Pinpoint the cell where the given text exists, returning its (x, y) midpoint coordinate. 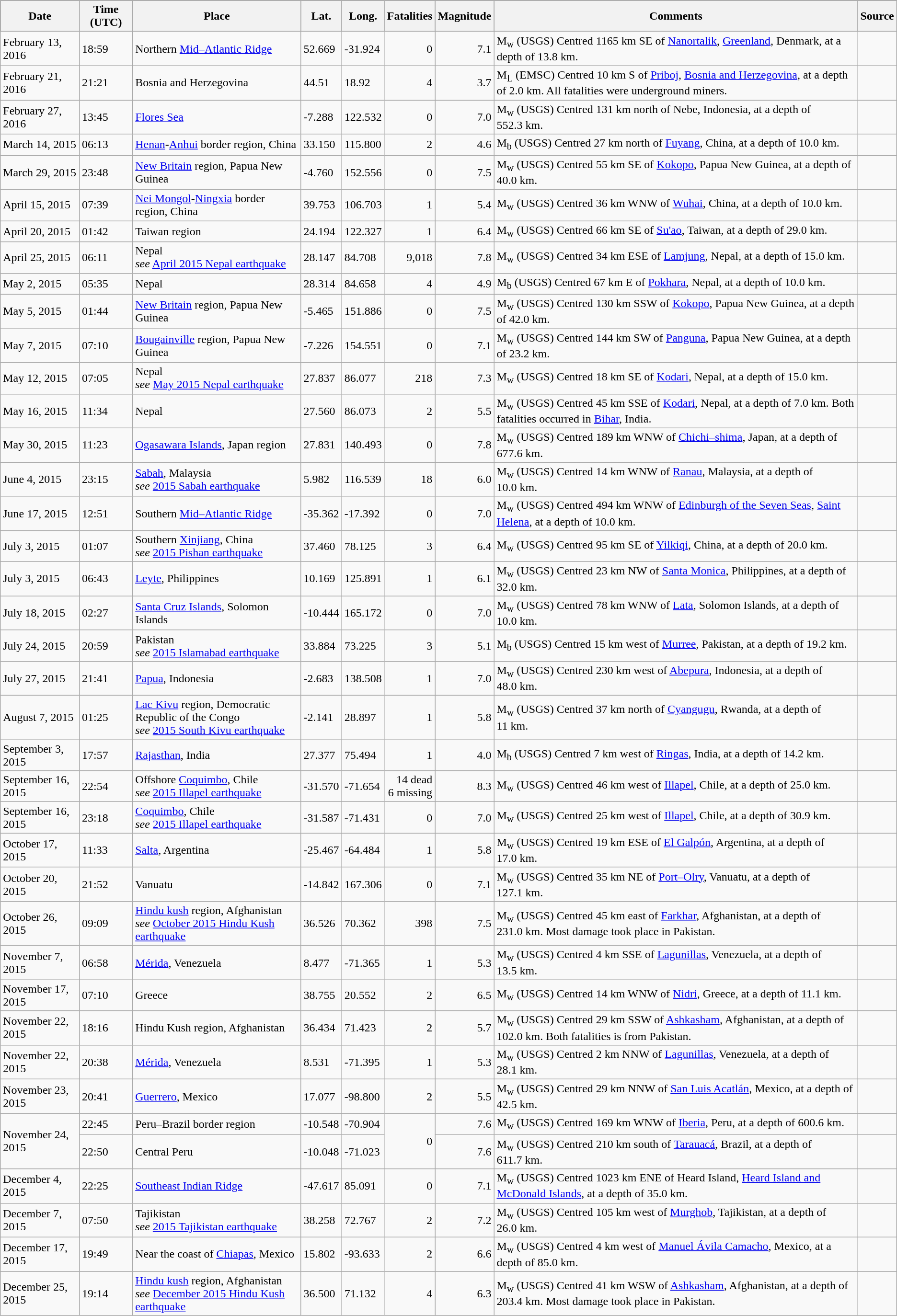
-71.431 (363, 817)
5.7 (465, 1028)
07:05 (106, 378)
Mw (USGS) Centred 29 km SSW of Ashkasham, Afghanistan, at a depth of 102.0 km. Both fatalities is from Pakistan. (676, 1028)
October 20, 2015 (40, 884)
Date (40, 16)
18 (410, 479)
May 7, 2015 (40, 346)
5.1 (465, 646)
6.6 (465, 1254)
115.800 (363, 145)
Pakistan see 2015 Islamabad earthquake (217, 646)
October 26, 2015 (40, 924)
-25.467 (321, 850)
14 dead 6 missing (410, 787)
-98.800 (363, 1096)
151.886 (363, 311)
27.831 (321, 445)
20:41 (106, 1096)
36.434 (321, 1028)
Nepal see April 2015 Nepal earthquake (217, 258)
106.703 (363, 205)
-10.048 (321, 1152)
38.258 (321, 1220)
09:09 (106, 924)
18:59 (106, 49)
116.539 (363, 479)
8.3 (465, 787)
December 4, 2015 (40, 1186)
September 3, 2015 (40, 755)
May 5, 2015 (40, 311)
33.884 (321, 646)
6.0 (465, 479)
Nepal see May 2015 Nepal earthquake (217, 378)
Mb (USGS) Centred 27 km north of Fuyang, China, at a depth of 10.0 km. (676, 145)
Mb (USGS) Centred 7 km west of Ringas, India, at a depth of 14.2 km. (676, 755)
Southeast Indian Ridge (217, 1186)
19:49 (106, 1254)
33.150 (321, 145)
November 17, 2015 (40, 996)
7.3 (465, 378)
11:23 (106, 445)
78.125 (363, 546)
27.377 (321, 755)
Bosnia and Herzegovina (217, 82)
Tajikistan see 2015 Tajikistan earthquake (217, 1220)
-64.484 (363, 850)
December 7, 2015 (40, 1220)
Comments (676, 16)
71.132 (363, 1293)
71.423 (363, 1028)
154.551 (363, 346)
Mw (USGS) Centred 4 km SSE of Lagunillas, Venezuela, at a depth of 13.5 km. (676, 963)
Mw (USGS) Centred 189 km WNW of Chichi–shima, Japan, at a depth of 677.6 km. (676, 445)
Mw (USGS) Centred 45 km east of Farkhar, Afghanistan, at a depth of 231.0 km. Most damage took place in Pakistan. (676, 924)
Mw (USGS) Centred 2 km NNW of Lagunillas, Venezuela, at a depth of 28.1 km. (676, 1062)
152.556 (363, 172)
Lat. (321, 16)
Mw (USGS) Centred 36 km WNW of Wuhai, China, at a depth of 10.0 km. (676, 205)
6.1 (465, 579)
4.0 (465, 755)
Mw (USGS) Centred 34 km ESE of Lamjung, Nepal, at a depth of 15.0 km. (676, 258)
-70.904 (363, 1124)
70.362 (363, 924)
April 20, 2015 (40, 231)
6.3 (465, 1293)
22:54 (106, 787)
86.073 (363, 411)
07:39 (106, 205)
November 23, 2015 (40, 1096)
07:50 (106, 1220)
December 17, 2015 (40, 1254)
Mw (USGS) Centred 4 km west of Manuel Ávila Camacho, Mexico, at a depth of 85.0 km. (676, 1254)
April 15, 2015 (40, 205)
21:21 (106, 82)
398 (410, 924)
05:35 (106, 284)
-31.570 (321, 787)
23:48 (106, 172)
Mb (USGS) Centred 67 km E of Pokhara, Nepal, at a depth of 10.0 km. (676, 284)
August 7, 2015 (40, 718)
Greece (217, 996)
Mw (USGS) Centred 14 km WNW of Ranau, Malaysia, at a depth of 10.0 km. (676, 479)
72.767 (363, 1220)
Hindu kush region, Afghanistan see December 2015 Hindu Kush earthquake (217, 1293)
Offshore Coquimbo, Chile see 2015 Illapel earthquake (217, 787)
July 27, 2015 (40, 678)
19:14 (106, 1293)
02:27 (106, 613)
June 4, 2015 (40, 479)
125.891 (363, 579)
11:34 (106, 411)
122.327 (363, 231)
28.897 (363, 718)
July 24, 2015 (40, 646)
27.560 (321, 411)
75.494 (363, 755)
3.7 (465, 82)
Near the coast of Chiapas, Mexico (217, 1254)
06:43 (106, 579)
-71.023 (363, 1152)
06:13 (106, 145)
23:18 (106, 817)
May 16, 2015 (40, 411)
167.306 (363, 884)
Mw (USGS) Centred 23 km NW of Santa Monica, Philippines, at a depth of 32.0 km. (676, 579)
February 21, 2016 (40, 82)
Mw (USGS) Centred 95 km SE of Yilkiqi, China, at a depth of 20.0 km. (676, 546)
April 25, 2015 (40, 258)
Mw (USGS) Centred 55 km SE of Kokopo, Papua New Guinea, at a depth of 40.0 km. (676, 172)
-10.444 (321, 613)
10.169 (321, 579)
March 14, 2015 (40, 145)
22:50 (106, 1152)
Mw (USGS) Centred 29 km NNW of San Luis Acatlán, Mexico, at a depth of 42.5 km. (676, 1096)
Mw (USGS) Centred 131 km north of Nebe, Indonesia, at a depth of 552.3 km. (676, 117)
18.92 (363, 82)
Time (UTC) (106, 16)
-47.617 (321, 1186)
Fatalities (410, 16)
-7.288 (321, 117)
-17.392 (363, 514)
86.077 (363, 378)
Taiwan region (217, 231)
Mw (USGS) Centred 210 km south of Tarauacá, Brazil, at a depth of 611.7 km. (676, 1152)
-71.365 (363, 963)
May 2, 2015 (40, 284)
Mw (USGS) Centred 14 km WNW of Nidri, Greece, at a depth of 11.1 km. (676, 996)
-35.362 (321, 514)
13:45 (106, 117)
Mw (USGS) Centred 169 km WNW of Iberia, Peru, at a depth of 600.6 km. (676, 1124)
218 (410, 378)
-10.548 (321, 1124)
Central Peru (217, 1152)
01:42 (106, 231)
Source (877, 16)
6.5 (465, 996)
11:33 (106, 850)
-4.760 (321, 172)
December 25, 2015 (40, 1293)
Mb (USGS) Centred 15 km west of Murree, Pakistan, at a depth of 19.2 km. (676, 646)
20:59 (106, 646)
01:07 (106, 546)
Santa Cruz Islands, Solomon Islands (217, 613)
17:57 (106, 755)
October 17, 2015 (40, 850)
-71.395 (363, 1062)
November 24, 2015 (40, 1141)
Mw (USGS) Centred 18 km SE of Kodari, Nepal, at a depth of 15.0 km. (676, 378)
Ogasawara Islands, Japan region (217, 445)
Mw (USGS) Centred 45 km SSE of Kodari, Nepal, at a depth of 7.0 km. Both fatalities occurred in Bihar, India. (676, 411)
12:51 (106, 514)
27.837 (321, 378)
21:41 (106, 678)
Southern Xinjiang, China see 2015 Pishan earthquake (217, 546)
Mw (USGS) Centred 144 km SW of Panguna, Papua New Guinea, at a depth of 23.2 km. (676, 346)
-31.924 (363, 49)
-2.141 (321, 718)
8.531 (321, 1062)
Long. (363, 16)
Flores Sea (217, 117)
Guerrero, Mexico (217, 1096)
-2.683 (321, 678)
138.508 (363, 678)
Southern Mid–Atlantic Ridge (217, 514)
Nei Mongol-Ningxia border region, China (217, 205)
Mw (USGS) Centred 66 km SE of Su'ao, Taiwan, at a depth of 29.0 km. (676, 231)
06:58 (106, 963)
122.532 (363, 117)
Mw (USGS) Centred 494 km WNW of Edinburgh of the Seven Seas, Saint Helena, at a depth of 10.0 km. (676, 514)
37.460 (321, 546)
Northern Mid–Atlantic Ridge (217, 49)
Place (217, 16)
Mw (USGS) Centred 78 km WNW of Lata, Solomon Islands, at a depth of 10.0 km. (676, 613)
February 27, 2016 (40, 117)
4.9 (465, 284)
ML (EMSC) Centred 10 km S of Priboj, Bosnia and Herzegovina, at a depth of 2.0 km. All fatalities were underground miners. (676, 82)
November 7, 2015 (40, 963)
9,018 (410, 258)
84.658 (363, 284)
17.077 (321, 1096)
Bougainville region, Papua New Guinea (217, 346)
21:52 (106, 884)
Lac Kivu region, Democratic Republic of the Congo see 2015 South Kivu earthquake (217, 718)
52.669 (321, 49)
-93.633 (363, 1254)
Hindu kush region, Afghanistan see October 2015 Hindu Kush earthquake (217, 924)
8.477 (321, 963)
June 17, 2015 (40, 514)
Rajasthan, India (217, 755)
Vanuatu (217, 884)
Mw (USGS) Centred 1165 km SE of Nanortalik, Greenland, Denmark, at a depth of 13.8 km. (676, 49)
73.225 (363, 646)
February 13, 2016 (40, 49)
March 29, 2015 (40, 172)
Sabah, Malaysia see 2015 Sabah earthquake (217, 479)
140.493 (363, 445)
Mw (USGS) Centred 46 km west of Illapel, Chile, at a depth of 25.0 km. (676, 787)
Papua, Indonesia (217, 678)
Mw (USGS) Centred 41 km WSW of Ashkasham, Afghanistan, at a depth of 203.4 km. Most damage took place in Pakistan. (676, 1293)
23:15 (106, 479)
15.802 (321, 1254)
44.51 (321, 82)
85.091 (363, 1186)
Leyte, Philippines (217, 579)
-71.654 (363, 787)
Salta, Argentina (217, 850)
Peru–Brazil border region (217, 1124)
5.4 (465, 205)
4.6 (465, 145)
May 30, 2015 (40, 445)
Mw (USGS) Centred 230 km west of Abepura, Indonesia, at a depth of 48.0 km. (676, 678)
Mw (USGS) Centred 35 km NE of Port–Olry, Vanuatu, at a depth of 127.1 km. (676, 884)
39.753 (321, 205)
165.172 (363, 613)
Magnitude (465, 16)
38.755 (321, 996)
28.314 (321, 284)
01:44 (106, 311)
Mw (USGS) Centred 19 km ESE of El Galpón, Argentina, at a depth of 17.0 km. (676, 850)
36.500 (321, 1293)
28.147 (321, 258)
July 18, 2015 (40, 613)
Coquimbo, Chile see 2015 Illapel earthquake (217, 817)
7.2 (465, 1220)
36.526 (321, 924)
Hindu Kush region, Afghanistan (217, 1028)
Mw (USGS) Centred 105 km west of Murghob, Tajikistan, at a depth of 26.0 km. (676, 1220)
-5.465 (321, 311)
Henan-Anhui border region, China (217, 145)
Mw (USGS) Centred 25 km west of Illapel, Chile, at a depth of 30.9 km. (676, 817)
84.708 (363, 258)
01:25 (106, 718)
18:16 (106, 1028)
-31.587 (321, 817)
Mw (USGS) Centred 1023 km ENE of Heard Island, Heard Island and McDonald Islands, at a depth of 35.0 km. (676, 1186)
06:11 (106, 258)
20:38 (106, 1062)
24.194 (321, 231)
20.552 (363, 996)
-14.842 (321, 884)
22:45 (106, 1124)
22:25 (106, 1186)
Mw (USGS) Centred 130 km SSW of Kokopo, Papua New Guinea, at a depth of 42.0 km. (676, 311)
-7.226 (321, 346)
May 12, 2015 (40, 378)
5.982 (321, 479)
Mw (USGS) Centred 37 km north of Cyangugu, Rwanda, at a depth of 11 km. (676, 718)
